Extract the (X, Y) coordinate from the center of the cell holding the provided text.  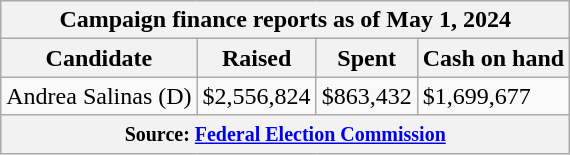
Campaign finance reports as of May 1, 2024 (286, 20)
$1,699,677 (493, 96)
Source: Federal Election Commission (286, 134)
Candidate (99, 58)
Andrea Salinas (D) (99, 96)
$2,556,824 (256, 96)
Cash on hand (493, 58)
Spent (366, 58)
Raised (256, 58)
$863,432 (366, 96)
